From the cell containing the given text, extract its center point as [x, y] coordinate. 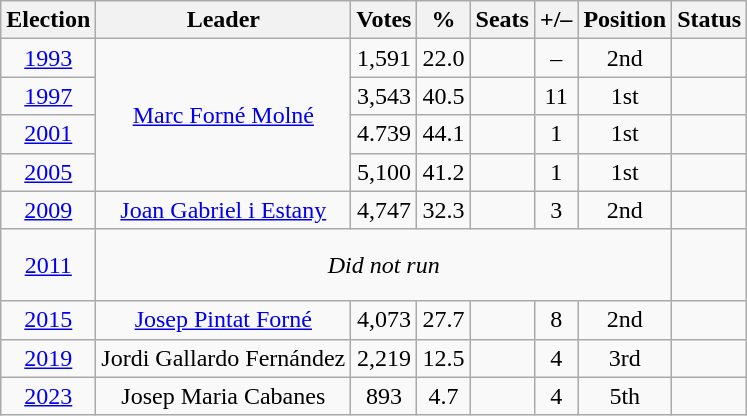
3rd [625, 358]
Votes [384, 20]
32.3 [444, 210]
Jordi Gallardo Fernández [224, 358]
– [556, 58]
% [444, 20]
22.0 [444, 58]
2019 [48, 358]
1993 [48, 58]
2005 [48, 172]
44.1 [444, 134]
Leader [224, 20]
2011 [48, 265]
2023 [48, 396]
3,543 [384, 96]
Election [48, 20]
+/– [556, 20]
12.5 [444, 358]
Josep Maria Cabanes [224, 396]
1,591 [384, 58]
2009 [48, 210]
5,100 [384, 172]
41.2 [444, 172]
4.7 [444, 396]
Josep Pintat Forné [224, 320]
1997 [48, 96]
Seats [502, 20]
5th [625, 396]
Did not run [384, 265]
Marc Forné Molné [224, 115]
11 [556, 96]
27.7 [444, 320]
893 [384, 396]
4,747 [384, 210]
3 [556, 210]
4,073 [384, 320]
8 [556, 320]
2001 [48, 134]
Joan Gabriel i Estany [224, 210]
4.739 [384, 134]
2015 [48, 320]
40.5 [444, 96]
Position [625, 20]
Status [710, 20]
2,219 [384, 358]
